Search for the cell housing the specified text and yield its (x, y) center coordinate. 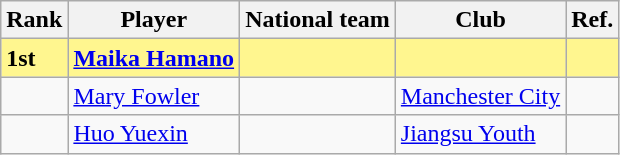
Player (154, 20)
1st (34, 58)
Mary Fowler (154, 96)
Jiangsu Youth (480, 134)
National team (318, 20)
Club (480, 20)
Rank (34, 20)
Manchester City (480, 96)
Huo Yuexin (154, 134)
Maika Hamano (154, 58)
Ref. (592, 20)
